Output the (X, Y) coordinate of the center of the cell containing the given text.  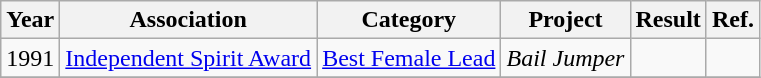
Association (188, 20)
Independent Spirit Award (188, 58)
1991 (30, 58)
Project (566, 20)
Result (668, 20)
Category (409, 20)
Ref. (732, 20)
Year (30, 20)
Best Female Lead (409, 58)
Bail Jumper (566, 58)
